Determine the (x, y) coordinate at the center of the cell enclosing the given text.  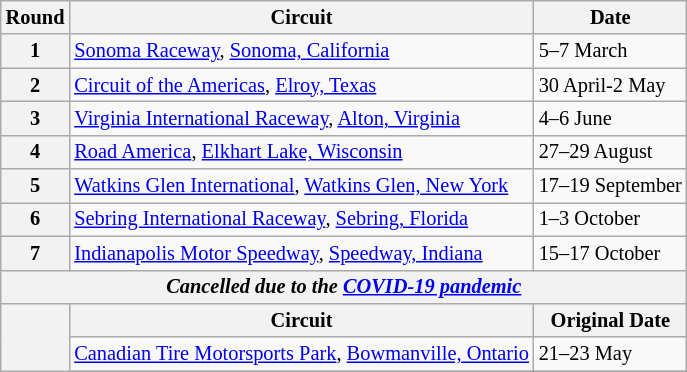
Sonoma Raceway, Sonoma, California (301, 51)
6 (36, 219)
1–3 October (610, 219)
1 (36, 51)
Circuit of the Americas, Elroy, Texas (301, 85)
Virginia International Raceway, Alton, Virginia (301, 118)
3 (36, 118)
5–7 March (610, 51)
Round (36, 17)
17–19 September (610, 186)
Sebring International Raceway, Sebring, Florida (301, 219)
27–29 August (610, 152)
2 (36, 85)
Cancelled due to the COVID-19 pandemic (344, 287)
4–6 June (610, 118)
Indianapolis Motor Speedway, Speedway, Indiana (301, 253)
5 (36, 186)
21–23 May (610, 354)
Original Date (610, 320)
15–17 October (610, 253)
Date (610, 17)
7 (36, 253)
30 April-2 May (610, 85)
Road America, Elkhart Lake, Wisconsin (301, 152)
Canadian Tire Motorsports Park, Bowmanville, Ontario (301, 354)
4 (36, 152)
Watkins Glen International, Watkins Glen, New York (301, 186)
